Pinpoint the cell where the given text exists, returning its (x, y) midpoint coordinate. 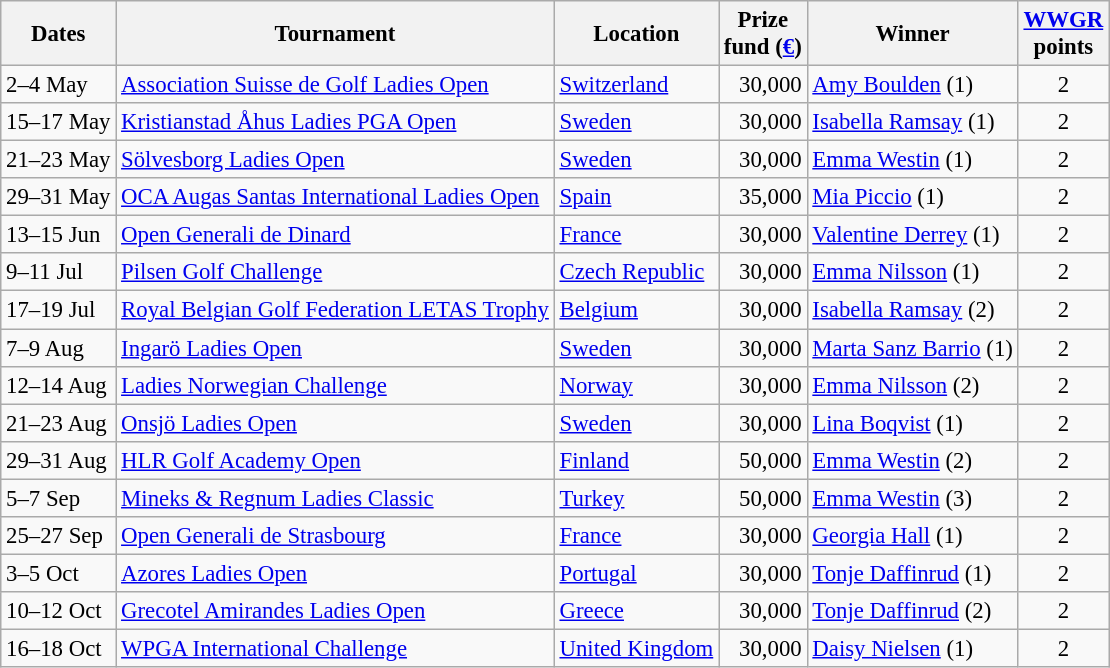
Georgia Hall (1) (912, 536)
Finland (636, 460)
Marta Sanz Barrio (1) (912, 348)
13–15 Jun (58, 235)
Association Suisse de Golf Ladies Open (335, 85)
Ingarö Ladies Open (335, 348)
Sölvesborg Ladies Open (335, 160)
Emma Westin (3) (912, 498)
25–27 Sep (58, 536)
WWGRpoints (1063, 34)
HLR Golf Academy Open (335, 460)
Dates (58, 34)
Portugal (636, 573)
35,000 (763, 197)
16–18 Oct (58, 648)
Isabella Ramsay (2) (912, 310)
Emma Nilsson (1) (912, 273)
2–4 May (58, 85)
Azores Ladies Open (335, 573)
Emma Nilsson (2) (912, 385)
Tournament (335, 34)
Turkey (636, 498)
Emma Westin (1) (912, 160)
29–31 Aug (58, 460)
Grecotel Amirandes Ladies Open (335, 611)
Greece (636, 611)
Isabella Ramsay (1) (912, 122)
3–5 Oct (58, 573)
Royal Belgian Golf Federation LETAS Trophy (335, 310)
Czech Republic (636, 273)
Switzerland (636, 85)
9–11 Jul (58, 273)
Amy Boulden (1) (912, 85)
Location (636, 34)
Belgium (636, 310)
10–12 Oct (58, 611)
Daisy Nielsen (1) (912, 648)
Onsjö Ladies Open (335, 423)
7–9 Aug (58, 348)
Spain (636, 197)
5–7 Sep (58, 498)
Prizefund (€) (763, 34)
WPGA International Challenge (335, 648)
Norway (636, 385)
Ladies Norwegian Challenge (335, 385)
17–19 Jul (58, 310)
OCA Augas Santas International Ladies Open (335, 197)
29–31 May (58, 197)
Pilsen Golf Challenge (335, 273)
Open Generali de Strasbourg (335, 536)
Valentine Derrey (1) (912, 235)
21–23 Aug (58, 423)
Mineks & Regnum Ladies Classic (335, 498)
Winner (912, 34)
12–14 Aug (58, 385)
Tonje Daffinrud (1) (912, 573)
21–23 May (58, 160)
Kristianstad Åhus Ladies PGA Open (335, 122)
United Kingdom (636, 648)
15–17 May (58, 122)
Emma Westin (2) (912, 460)
Open Generali de Dinard (335, 235)
Tonje Daffinrud (2) (912, 611)
Lina Boqvist (1) (912, 423)
Mia Piccio (1) (912, 197)
